Identify which cell holds the provided text, then report its (x, y) central coordinate. 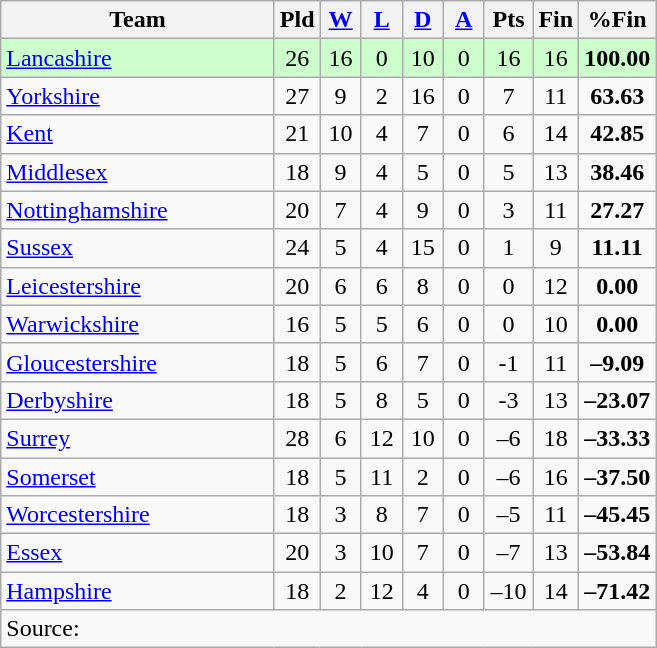
–45.45 (618, 515)
Sussex (138, 248)
–5 (508, 515)
Derbyshire (138, 400)
Leicestershire (138, 286)
Fin (556, 20)
–71.42 (618, 591)
%Fin (618, 20)
63.63 (618, 96)
–7 (508, 553)
15 (422, 248)
Pts (508, 20)
-1 (508, 362)
–53.84 (618, 553)
Somerset (138, 477)
Kent (138, 134)
Hampshire (138, 591)
Nottinghamshire (138, 210)
42.85 (618, 134)
Warwickshire (138, 324)
Worcestershire (138, 515)
27 (297, 96)
–37.50 (618, 477)
27.27 (618, 210)
28 (297, 438)
A (464, 20)
L (382, 20)
38.46 (618, 172)
11.11 (618, 248)
–9.09 (618, 362)
Pld (297, 20)
Essex (138, 553)
Lancashire (138, 58)
24 (297, 248)
1 (508, 248)
21 (297, 134)
Middlesex (138, 172)
Surrey (138, 438)
D (422, 20)
W (340, 20)
Gloucestershire (138, 362)
-3 (508, 400)
–10 (508, 591)
Source: (328, 629)
Team (138, 20)
–23.07 (618, 400)
100.00 (618, 58)
Yorkshire (138, 96)
26 (297, 58)
–33.33 (618, 438)
